For the text-containing cell, return its midpoint in (x, y) coordinate format. 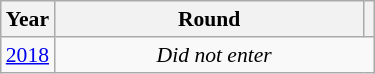
Round (209, 19)
2018 (28, 55)
Did not enter (214, 55)
Year (28, 19)
